For the text-containing cell, return its midpoint in (x, y) coordinate format. 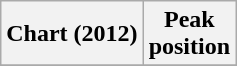
Chart (2012) (72, 34)
Peakposition (189, 34)
